Detect which cell encompasses the target text, then output its (x, y) center coordinate. 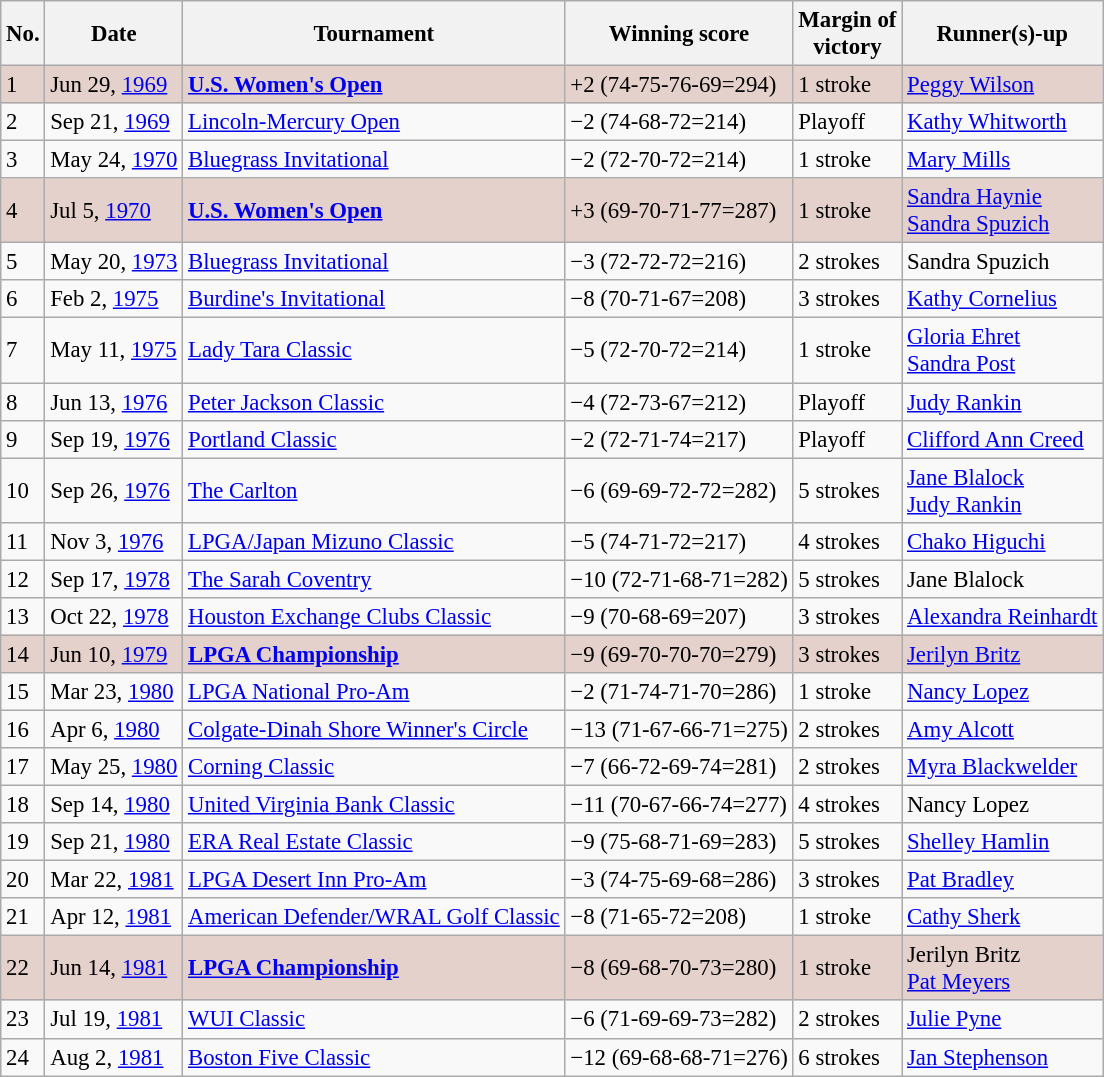
−9 (70-68-69=207) (679, 617)
−6 (69-69-72-72=282) (679, 490)
−5 (72-70-72=214) (679, 350)
Kathy Cornelius (1002, 299)
Sep 26, 1976 (114, 490)
19 (23, 842)
−3 (74-75-69-68=286) (679, 880)
Peter Jackson Classic (374, 402)
Jerilyn Britz Pat Meyers (1002, 968)
14 (23, 654)
22 (23, 968)
Cathy Sherk (1002, 917)
Feb 2, 1975 (114, 299)
Corning Classic (374, 767)
Sandra Haynie Sandra Spuzich (1002, 210)
May 11, 1975 (114, 350)
Sep 14, 1980 (114, 805)
21 (23, 917)
9 (23, 439)
Judy Rankin (1002, 402)
Apr 12, 1981 (114, 917)
6 (23, 299)
Tournament (374, 34)
No. (23, 34)
Sep 21, 1980 (114, 842)
13 (23, 617)
May 20, 1973 (114, 262)
18 (23, 805)
LPGA/Japan Mizuno Classic (374, 541)
Jane Blalock (1002, 579)
Jun 14, 1981 (114, 968)
−10 (72-71-68-71=282) (679, 579)
−9 (69-70-70-70=279) (679, 654)
Sep 17, 1978 (114, 579)
−2 (72-71-74=217) (679, 439)
Apr 6, 1980 (114, 729)
20 (23, 880)
Chako Higuchi (1002, 541)
Aug 2, 1981 (114, 1057)
Sep 21, 1969 (114, 122)
24 (23, 1057)
May 24, 1970 (114, 160)
−2 (72-70-72=214) (679, 160)
−2 (71-74-71-70=286) (679, 692)
15 (23, 692)
−8 (70-71-67=208) (679, 299)
The Sarah Coventry (374, 579)
−7 (66-72-69-74=281) (679, 767)
7 (23, 350)
Amy Alcott (1002, 729)
WUI Classic (374, 1020)
Jan Stephenson (1002, 1057)
−8 (71-65-72=208) (679, 917)
Julie Pyne (1002, 1020)
Oct 22, 1978 (114, 617)
Jul 5, 1970 (114, 210)
3 (23, 160)
Myra Blackwelder (1002, 767)
LPGA National Pro-Am (374, 692)
LPGA Desert Inn Pro-Am (374, 880)
11 (23, 541)
17 (23, 767)
Gloria Ehret Sandra Post (1002, 350)
−6 (71-69-69-73=282) (679, 1020)
Lincoln-Mercury Open (374, 122)
Jun 29, 1969 (114, 85)
Alexandra Reinhardt (1002, 617)
Portland Classic (374, 439)
1 (23, 85)
Mar 23, 1980 (114, 692)
Shelley Hamlin (1002, 842)
−5 (74-71-72=217) (679, 541)
Jun 10, 1979 (114, 654)
−9 (75-68-71-69=283) (679, 842)
5 (23, 262)
Jun 13, 1976 (114, 402)
−4 (72-73-67=212) (679, 402)
The Carlton (374, 490)
−11 (70-67-66-74=277) (679, 805)
Burdine's Invitational (374, 299)
Peggy Wilson (1002, 85)
Sep 19, 1976 (114, 439)
−3 (72-72-72=216) (679, 262)
12 (23, 579)
Margin ofvictory (848, 34)
Clifford Ann Creed (1002, 439)
Jul 19, 1981 (114, 1020)
May 25, 1980 (114, 767)
Date (114, 34)
−2 (74-68-72=214) (679, 122)
4 (23, 210)
+2 (74-75-76-69=294) (679, 85)
ERA Real Estate Classic (374, 842)
−13 (71-67-66-71=275) (679, 729)
Pat Bradley (1002, 880)
Mary Mills (1002, 160)
Jerilyn Britz (1002, 654)
Colgate-Dinah Shore Winner's Circle (374, 729)
Jane Blalock Judy Rankin (1002, 490)
Houston Exchange Clubs Classic (374, 617)
23 (23, 1020)
Boston Five Classic (374, 1057)
Nov 3, 1976 (114, 541)
6 strokes (848, 1057)
+3 (69-70-71-77=287) (679, 210)
Mar 22, 1981 (114, 880)
American Defender/WRAL Golf Classic (374, 917)
Winning score (679, 34)
−8 (69-68-70-73=280) (679, 968)
United Virginia Bank Classic (374, 805)
−12 (69-68-68-71=276) (679, 1057)
2 (23, 122)
Kathy Whitworth (1002, 122)
16 (23, 729)
Runner(s)-up (1002, 34)
10 (23, 490)
Sandra Spuzich (1002, 262)
Lady Tara Classic (374, 350)
8 (23, 402)
